From the cell containing the given text, extract its center point as [x, y] coordinate. 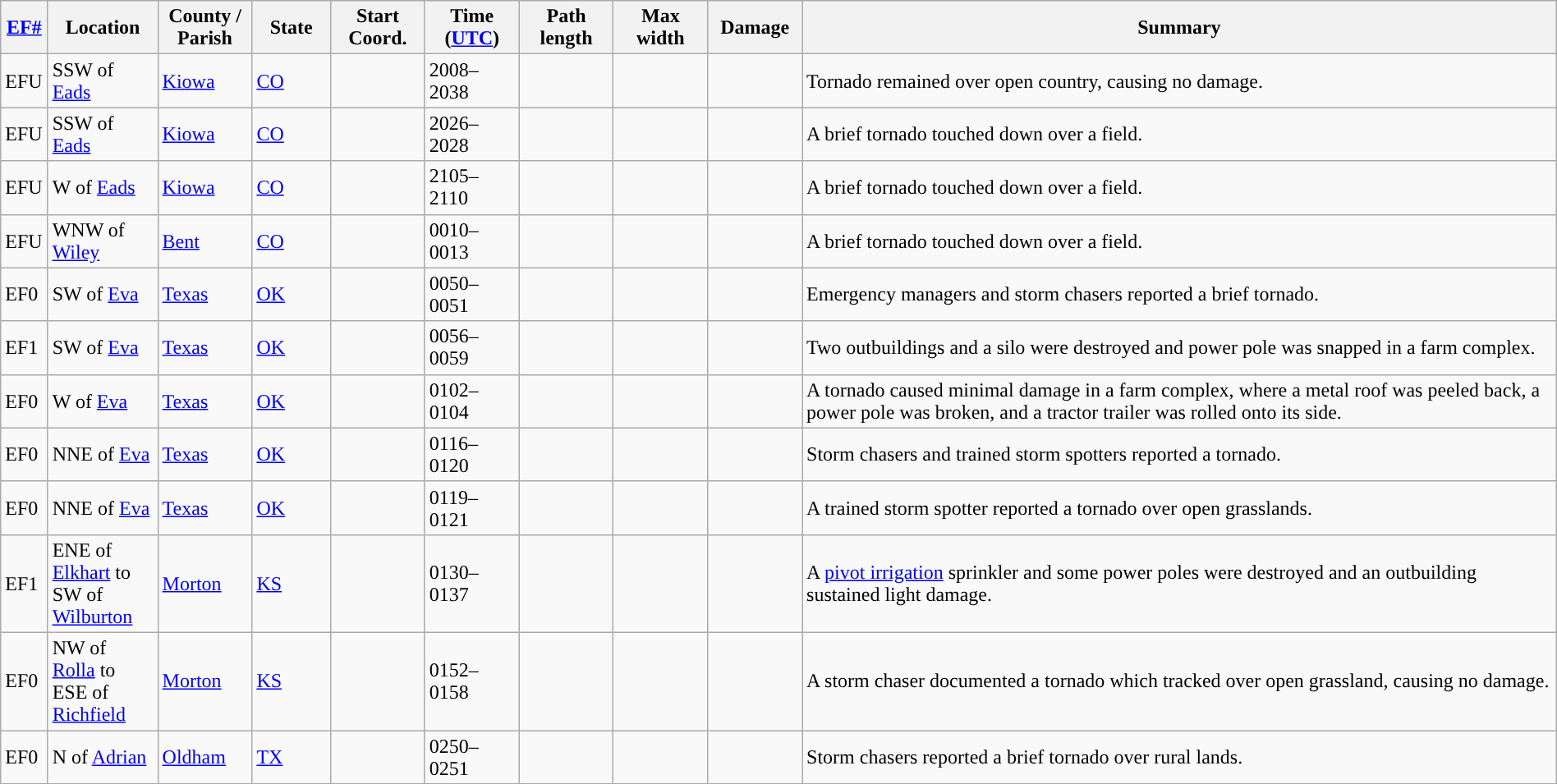
A storm chaser documented a tornado which tracked over open grassland, causing no damage. [1179, 681]
Oldham [205, 757]
A pivot irrigation sprinkler and some power poles were destroyed and an outbuilding sustained light damage. [1179, 583]
0130–0137 [471, 583]
State [292, 28]
0010–0013 [471, 241]
Damage [756, 28]
NW of Rolla to ESE of Richfield [103, 681]
W of Eads [103, 187]
Tornado remained over open country, causing no damage. [1179, 80]
A trained storm spotter reported a tornado over open grasslands. [1179, 507]
0116–0120 [471, 455]
Emergency managers and storm chasers reported a brief tornado. [1179, 294]
Location [103, 28]
2105–2110 [471, 187]
0102–0104 [471, 401]
ENE of Elkhart to SW of Wilburton [103, 583]
W of Eva [103, 401]
Storm chasers reported a brief tornado over rural lands. [1179, 757]
0152–0158 [471, 681]
Max width [660, 28]
0056–0059 [471, 348]
0250–0251 [471, 757]
Storm chasers and trained storm spotters reported a tornado. [1179, 455]
Bent [205, 241]
0050–0051 [471, 294]
2026–2028 [471, 135]
Time (UTC) [471, 28]
County / Parish [205, 28]
2008–2038 [471, 80]
0119–0121 [471, 507]
Start Coord. [378, 28]
EF# [25, 28]
WNW of Wiley [103, 241]
N of Adrian [103, 757]
Summary [1179, 28]
TX [292, 757]
Path length [567, 28]
Two outbuildings and a silo were destroyed and power pole was snapped in a farm complex. [1179, 348]
